Extract the (x, y) coordinate from the center of the cell holding the provided text.  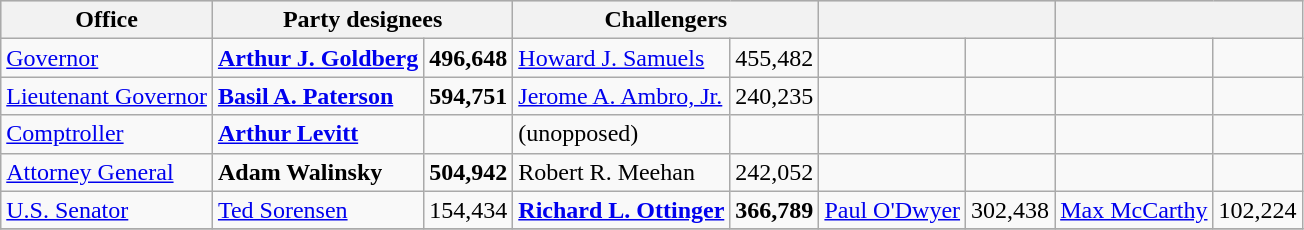
455,482 (774, 58)
Max McCarthy (1134, 210)
Challengers (666, 20)
(unopposed) (622, 134)
Attorney General (107, 172)
Howard J. Samuels (622, 58)
Office (107, 20)
Basil A. Paterson (318, 96)
240,235 (774, 96)
Comptroller (107, 134)
242,052 (774, 172)
154,434 (468, 210)
594,751 (468, 96)
Arthur Levitt (318, 134)
Paul O'Dwyer (892, 210)
496,648 (468, 58)
102,224 (1258, 210)
Arthur J. Goldberg (318, 58)
504,942 (468, 172)
Party designees (362, 20)
366,789 (774, 210)
Jerome A. Ambro, Jr. (622, 96)
Lieutenant Governor (107, 96)
Richard L. Ottinger (622, 210)
Adam Walinsky (318, 172)
Robert R. Meehan (622, 172)
Governor (107, 58)
302,438 (1010, 210)
Ted Sorensen (318, 210)
U.S. Senator (107, 210)
